Search for the cell housing the specified text and yield its (x, y) center coordinate. 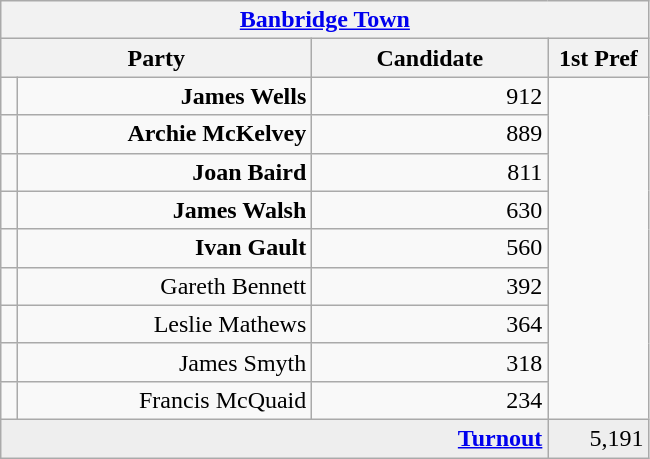
560 (430, 248)
Banbridge Town (325, 20)
630 (430, 210)
318 (430, 362)
811 (430, 172)
Candidate (430, 58)
234 (430, 400)
912 (430, 96)
Party (156, 58)
Francis McQuaid (165, 400)
364 (430, 324)
Leslie Mathews (165, 324)
Ivan Gault (165, 248)
James Wells (165, 96)
5,191 (598, 438)
Archie McKelvey (165, 134)
889 (430, 134)
Turnout (274, 438)
Joan Baird (165, 172)
1st Pref (598, 58)
James Walsh (165, 210)
James Smyth (165, 362)
Gareth Bennett (165, 286)
392 (430, 286)
